Capture the cell that displays the provided text and extract its [X, Y] central coordinate. 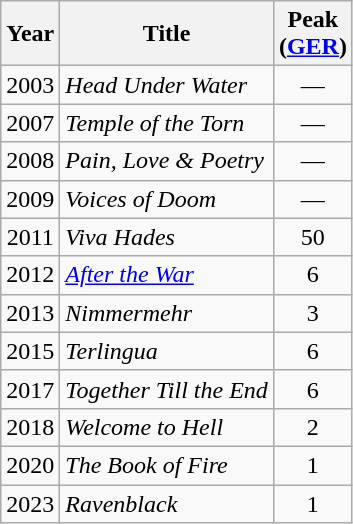
2009 [30, 199]
Nimmermehr [167, 313]
Voices of Doom [167, 199]
2017 [30, 389]
2011 [30, 237]
Ravenblack [167, 503]
50 [312, 237]
Together Till the End [167, 389]
2018 [30, 427]
Viva Hades [167, 237]
Welcome to Hell [167, 427]
Head Under Water [167, 85]
Peak(GER) [312, 34]
Temple of the Torn [167, 123]
2015 [30, 351]
Title [167, 34]
2008 [30, 161]
2012 [30, 275]
2007 [30, 123]
Terlingua [167, 351]
2023 [30, 503]
2003 [30, 85]
2013 [30, 313]
2 [312, 427]
2020 [30, 465]
The Book of Fire [167, 465]
Pain, Love & Poetry [167, 161]
Year [30, 34]
3 [312, 313]
After the War [167, 275]
